Output the [x, y] coordinate of the center of the cell containing the given text.  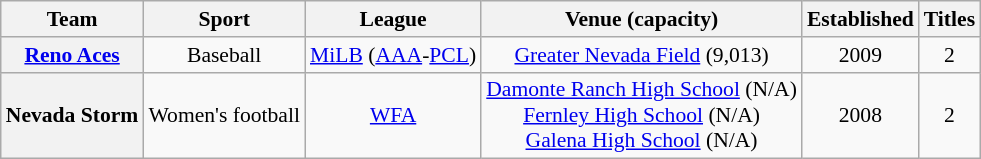
Sport [224, 19]
Greater Nevada Field (9,013) [642, 55]
Established [860, 19]
Baseball [224, 55]
Nevada Storm [72, 116]
Women's football [224, 116]
Venue (capacity) [642, 19]
League [393, 19]
Team [72, 19]
2008 [860, 116]
MiLB (AAA-PCL) [393, 55]
Damonte Ranch High School (N/A)Fernley High School (N/A)Galena High School (N/A) [642, 116]
WFA [393, 116]
2009 [860, 55]
Reno Aces [72, 55]
Titles [950, 19]
